Scan for the cell matching the given text and deliver its [x, y] coordinate at center. 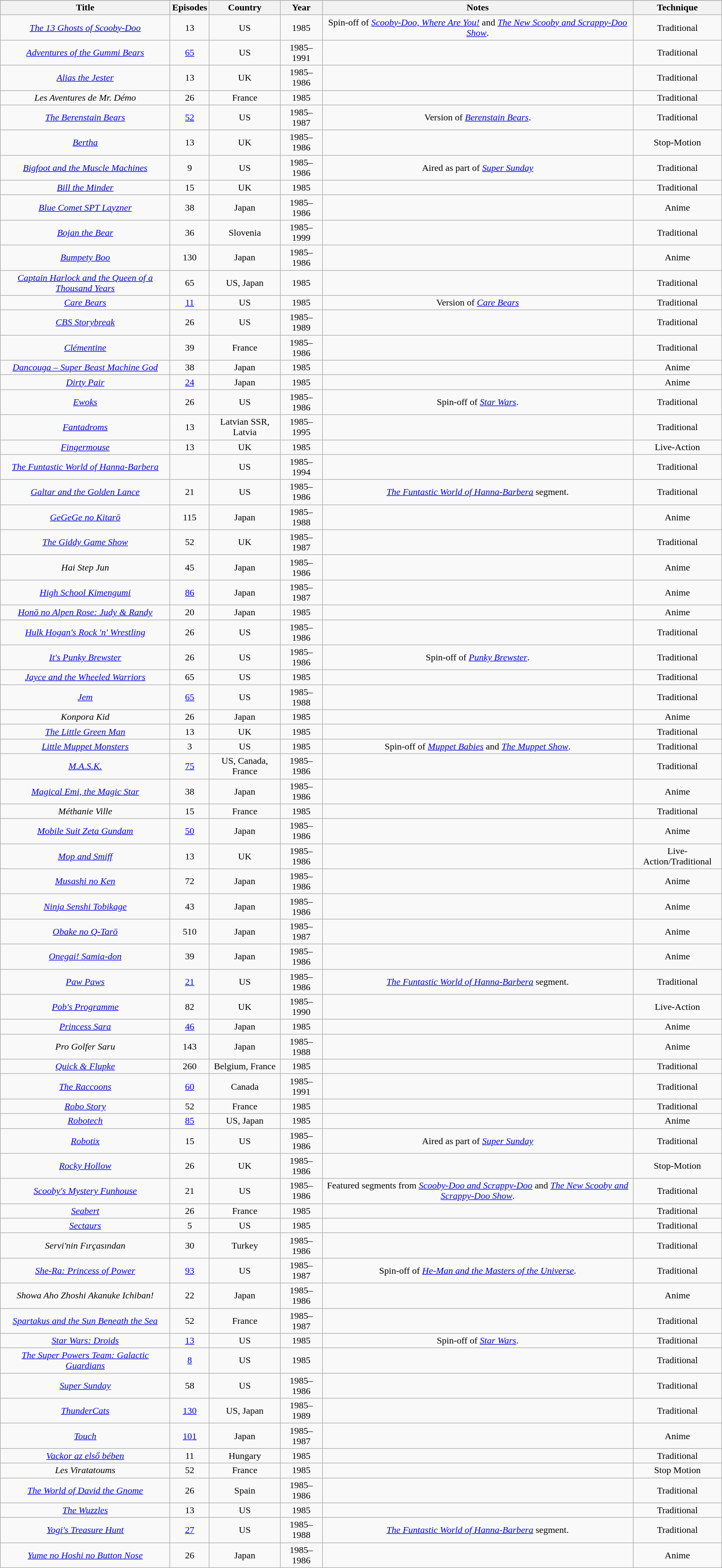
24 [190, 382]
The Berenstain Bears [85, 117]
Slovenia [245, 232]
She-Ra: Princess of Power [85, 1271]
1985–1994 [302, 467]
Konpora Kid [85, 717]
Star Wars: Droids [85, 1341]
Pro Golfer Saru [85, 1047]
Quick & Flupke [85, 1067]
Jayce and the Wheeled Warriors [85, 677]
Scooby's Mystery Funhouse [85, 1191]
The 13 Ghosts of Scooby-Doo [85, 28]
30 [190, 1245]
Latvian SSR, Latvia [245, 427]
Bigfoot and the Muscle Machines [85, 167]
86 [190, 592]
Honō no Alpen Rose: Judy & Randy [85, 612]
Musashi no Ken [85, 881]
Technique [677, 8]
Mobile Suit Zeta Gundam [85, 831]
72 [190, 881]
60 [190, 1086]
It's Punky Brewster [85, 657]
Live-Action/Traditional [677, 856]
Pob's Programme [85, 1007]
50 [190, 831]
Spin-off of Punky Brewster. [478, 657]
Fingermouse [85, 447]
82 [190, 1007]
Turkey [245, 1245]
Bumpety Boo [85, 258]
46 [190, 1027]
58 [190, 1386]
The World of David the Gnome [85, 1490]
510 [190, 931]
Mop and Smiff [85, 856]
Sectaurs [85, 1225]
5 [190, 1225]
Bojan the Bear [85, 232]
Obake no Q-Tarō [85, 931]
The Giddy Game Show [85, 542]
The Funtastic World of Hanna-Barbera [85, 467]
Robotech [85, 1121]
Featured segments from Scooby-Doo and Scrappy-Doo and The New Scooby and Scrappy-Doo Show. [478, 1191]
GeGeGe no Kitarō [85, 517]
1985–1990 [302, 1007]
Seabert [85, 1211]
9 [190, 167]
Vackor az első bében [85, 1456]
Onegai! Samia-don [85, 957]
Notes [478, 8]
Yume no Hoshi no Button Nose [85, 1555]
Spartakus and the Sun Beneath the Sea [85, 1321]
115 [190, 517]
Les Viratatoums [85, 1470]
Little Muppet Monsters [85, 746]
US, Canada, France [245, 766]
143 [190, 1047]
Episodes [190, 8]
Canada [245, 1086]
Les Aventures de Mr. Démo [85, 98]
Dancouga – Super Beast Machine God [85, 368]
Galtar and the Golden Lance [85, 492]
Robotix [85, 1141]
Version of Berenstain Bears. [478, 117]
Spin-off of He-Man and the Masters of the Universe. [478, 1271]
75 [190, 766]
43 [190, 906]
1985–1995 [302, 427]
Princess Sara [85, 1027]
8 [190, 1361]
Spin-off of Muppet Babies and The Muppet Show. [478, 746]
Ninja Senshi Tobikage [85, 906]
ThunderCats [85, 1411]
Country [245, 8]
93 [190, 1271]
Hai Step Jun [85, 567]
CBS Storybreak [85, 322]
The Super Powers Team: Galactic Guardians [85, 1361]
36 [190, 232]
Showa Aho Zhoshi Akanuke Ichiban! [85, 1295]
Hungary [245, 1456]
Paw Paws [85, 981]
Clémentine [85, 348]
Fantadroms [85, 427]
Yogi's Treasure Hunt [85, 1530]
45 [190, 567]
Adventures of the Gummi Bears [85, 52]
27 [190, 1530]
The Raccoons [85, 1086]
Servi'nin Fırçasından [85, 1245]
Magical Emi, the Magic Star [85, 792]
Spain [245, 1490]
Bertha [85, 143]
101 [190, 1436]
Ewoks [85, 402]
Super Sunday [85, 1386]
Méthanie Ville [85, 811]
Stop Motion [677, 1470]
Captain Harlock and the Queen of a Thousand Years [85, 282]
Bill the Minder [85, 187]
Alias the Jester [85, 78]
20 [190, 612]
22 [190, 1295]
85 [190, 1121]
Care Bears [85, 303]
Touch [85, 1436]
M.A.S.K. [85, 766]
3 [190, 746]
Rocky Hollow [85, 1166]
Dirty Pair [85, 382]
Title [85, 8]
Version of Care Bears [478, 303]
Jem [85, 697]
260 [190, 1067]
1985–1999 [302, 232]
The Wuzzles [85, 1510]
Spin-off of Scooby-Doo, Where Are You! and The New Scooby and Scrappy-Doo Show. [478, 28]
Blue Comet SPT Layzner [85, 208]
Belgium, France [245, 1067]
Year [302, 8]
The Little Green Man [85, 732]
High School Kimengumi [85, 592]
Hulk Hogan's Rock 'n' Wrestling [85, 632]
Robo Story [85, 1106]
